From the cell containing the given text, extract its center point as (X, Y) coordinate. 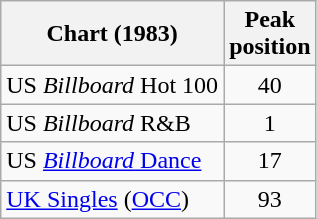
UK Singles (OCC) (112, 199)
93 (270, 199)
Chart (1983) (112, 34)
17 (270, 161)
US Billboard R&B (112, 123)
1 (270, 123)
40 (270, 85)
US Billboard Hot 100 (112, 85)
Peakposition (270, 34)
US Billboard Dance (112, 161)
